For the text-containing cell, return its midpoint in (x, y) coordinate format. 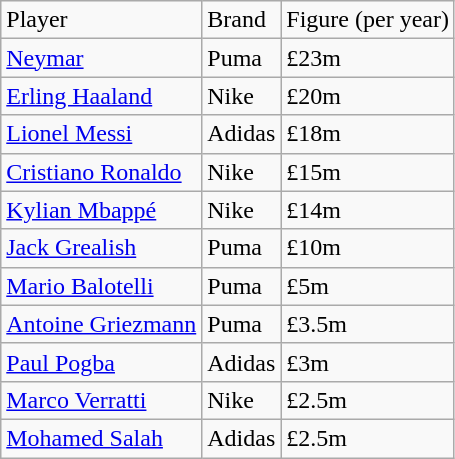
Marco Verratti (102, 400)
£14m (368, 210)
£23m (368, 58)
Jack Grealish (102, 248)
£3.5m (368, 324)
Neymar (102, 58)
Mohamed Salah (102, 438)
Mario Balotelli (102, 286)
£20m (368, 96)
Figure (per year) (368, 20)
£15m (368, 172)
£10m (368, 248)
Kylian Mbappé (102, 210)
Lionel Messi (102, 134)
£5m (368, 286)
Cristiano Ronaldo (102, 172)
Erling Haaland (102, 96)
Antoine Griezmann (102, 324)
£18m (368, 134)
£3m (368, 362)
Player (102, 20)
Brand (242, 20)
Paul Pogba (102, 362)
